From the cell containing the given text, extract its center point as [x, y] coordinate. 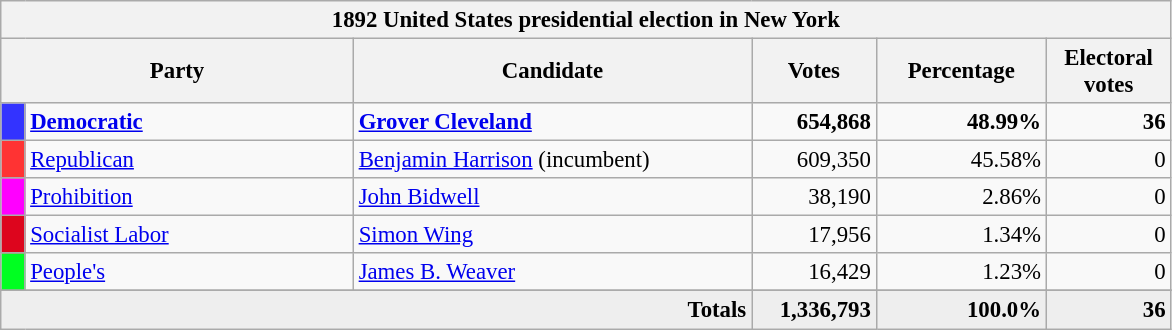
16,429 [814, 273]
Percentage [961, 72]
Prohibition [189, 197]
Grover Cleveland [552, 122]
Socialist Labor [189, 235]
38,190 [814, 197]
Republican [189, 160]
John Bidwell [552, 197]
Benjamin Harrison (incumbent) [552, 160]
Totals [376, 310]
1,336,793 [814, 310]
17,956 [814, 235]
1.34% [961, 235]
Votes [814, 72]
Democratic [189, 122]
654,868 [814, 122]
Simon Wing [552, 235]
45.58% [961, 160]
48.99% [961, 122]
100.0% [961, 310]
Party [178, 72]
Electoral votes [1108, 72]
1892 United States presidential election in New York [586, 20]
1.23% [961, 273]
609,350 [814, 160]
2.86% [961, 197]
Candidate [552, 72]
People's [189, 273]
James B. Weaver [552, 273]
